Output the [x, y] coordinate of the center of the cell containing the given text.  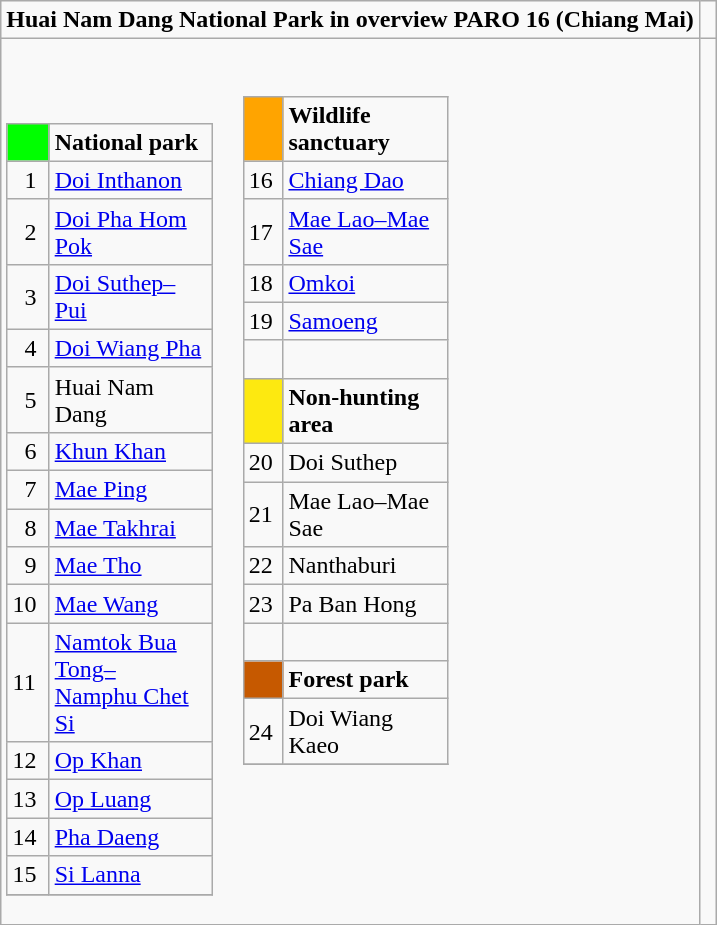
21 [263, 514]
Huai Nam Dang [130, 400]
Namtok Bua Tong–Namphu Chet Si [130, 682]
10 [28, 604]
Forest park [366, 680]
24 [263, 732]
Omkoi [366, 283]
National park [130, 142]
6 [28, 451]
8 [28, 528]
9 [28, 566]
Pa Ban Hong [366, 604]
Op Khan [130, 761]
Wildlife sanctuary [366, 128]
Doi Inthanon [130, 180]
Doi Suthep–Pui [130, 296]
Doi Pha Hom Pok [130, 232]
Mae Takhrai [130, 528]
18 [263, 283]
3 [28, 296]
15 [28, 875]
Doi Suthep [366, 463]
Mae Wang [130, 604]
Non-hunting area [366, 410]
Huai Nam Dang National Park in overview PARO 16 (Chiang Mai) [350, 20]
Khun Khan [130, 451]
12 [28, 761]
22 [263, 566]
13 [28, 799]
Samoeng [366, 321]
Doi Wiang Kaeo [366, 732]
5 [28, 400]
Mae Ping [130, 490]
20 [263, 463]
16 [263, 180]
Chiang Dao [366, 180]
14 [28, 837]
7 [28, 490]
Doi Wiang Pha [130, 348]
2 [28, 232]
11 [28, 682]
1 [28, 180]
4 [28, 348]
Pha Daeng [130, 837]
19 [263, 321]
Si Lanna [130, 875]
23 [263, 604]
Mae Tho [130, 566]
Nanthaburi [366, 566]
Op Luang [130, 799]
17 [263, 232]
